Search for the cell housing the specified text and yield its (X, Y) center coordinate. 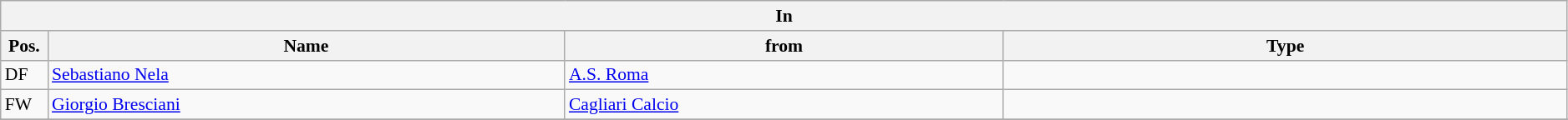
In (784, 16)
from (784, 46)
Giorgio Bresciani (306, 105)
Type (1285, 46)
Pos. (24, 46)
DF (24, 75)
A.S. Roma (784, 75)
Name (306, 46)
Cagliari Calcio (784, 105)
FW (24, 105)
Sebastiano Nela (306, 75)
